Determine the [x, y] coordinate at the center of the cell enclosing the given text.  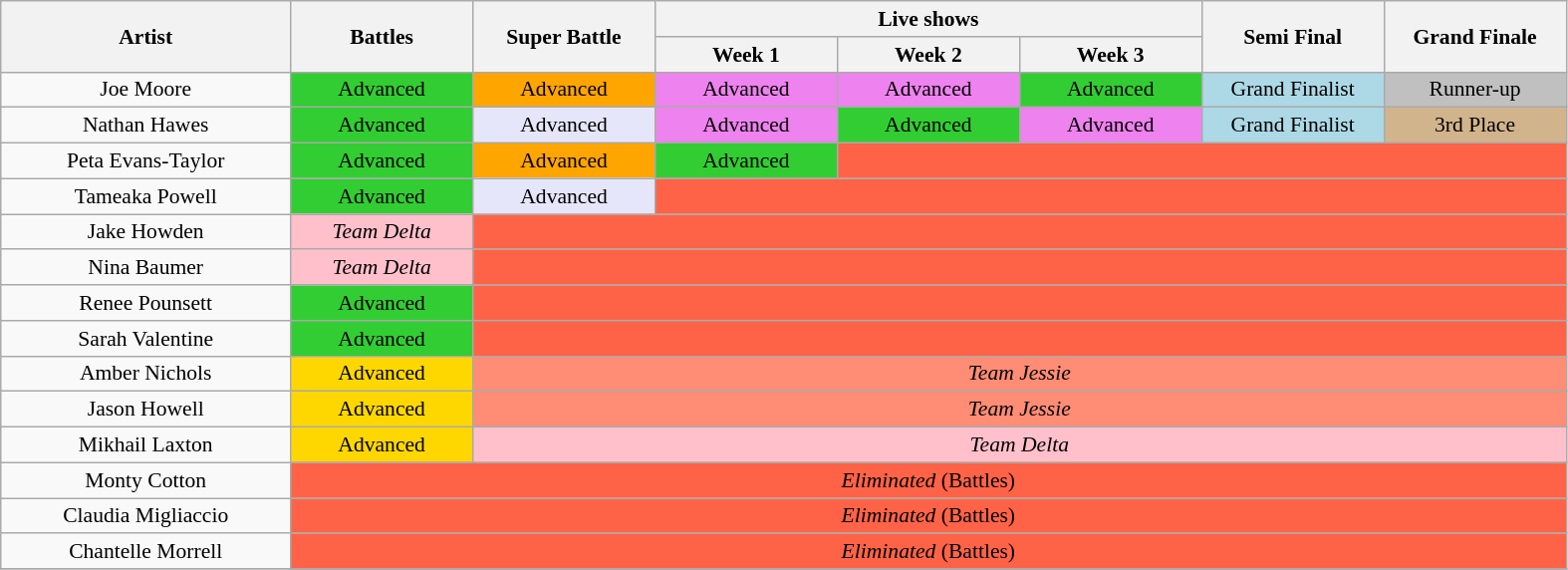
Semi Final [1293, 36]
Mikhail Laxton [145, 445]
Battles [383, 36]
Nathan Hawes [145, 126]
Week 1 [745, 55]
Tameaka Powell [145, 196]
Jason Howell [145, 410]
Renee Pounsett [145, 303]
Sarah Valentine [145, 339]
Super Battle [564, 36]
Claudia Migliaccio [145, 516]
Monty Cotton [145, 480]
Chantelle Morrell [145, 552]
Runner-up [1474, 90]
Week 2 [928, 55]
Joe Moore [145, 90]
Jake Howden [145, 232]
Artist [145, 36]
3rd Place [1474, 126]
Nina Baumer [145, 268]
Live shows [928, 19]
Grand Finale [1474, 36]
Peta Evans-Taylor [145, 161]
Week 3 [1110, 55]
Amber Nichols [145, 374]
